Return the [X, Y] coordinate for the center point of the cell that contains the specified text.  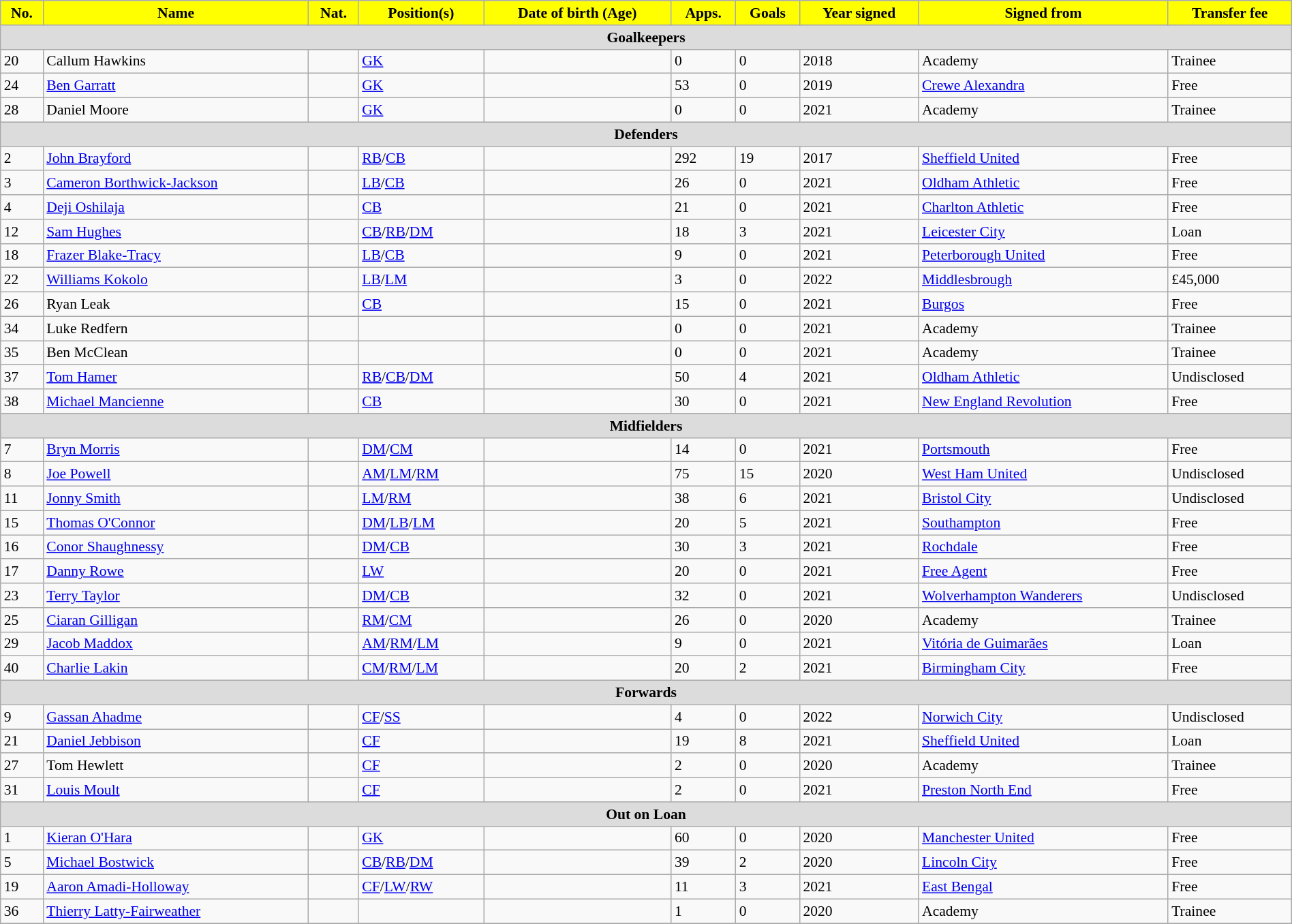
Conor Shaughnessy [176, 547]
Ben McClean [176, 353]
Name [176, 13]
Thomas O'Connor [176, 523]
East Bengal [1043, 887]
Tom Hewlett [176, 766]
No. [22, 13]
60 [703, 838]
Midfielders [646, 426]
CF/SS [421, 717]
12 [22, 232]
Louis Moult [176, 790]
Charlie Lakin [176, 668]
Daniel Moore [176, 110]
AM/RM/LM [421, 644]
Thierry Latty-Fairweather [176, 911]
22 [22, 280]
CM/RM/LM [421, 668]
CF/LW/RW [421, 887]
53 [703, 86]
Position(s) [421, 13]
Williams Kokolo [176, 280]
14 [703, 450]
Bryn Morris [176, 450]
17 [22, 572]
Signed from [1043, 13]
50 [703, 378]
Callum Hawkins [176, 61]
Rochdale [1043, 547]
Jacob Maddox [176, 644]
7 [22, 450]
35 [22, 353]
Defenders [646, 134]
2018 [859, 61]
292 [703, 159]
Peterborough United [1043, 256]
Transfer fee [1229, 13]
Middlesbrough [1043, 280]
Wolverhampton Wanderers [1043, 596]
Nat. [334, 13]
Luke Redfern [176, 328]
DM/LB/LM [421, 523]
Birmingham City [1043, 668]
Tom Hamer [176, 378]
Goals [768, 13]
2019 [859, 86]
RB/CB/DM [421, 378]
23 [22, 596]
Aaron Amadi-Holloway [176, 887]
2017 [859, 159]
28 [22, 110]
Michael Mancienne [176, 401]
Ciaran Gilligan [176, 620]
Southampton [1043, 523]
Frazer Blake-Tracy [176, 256]
Kieran O'Hara [176, 838]
39 [703, 863]
Sam Hughes [176, 232]
Burgos [1043, 305]
RB/CB [421, 159]
Preston North End [1043, 790]
Bristol City [1043, 499]
Manchester United [1043, 838]
Cameron Borthwick-Jackson [176, 183]
Daniel Jebbison [176, 741]
West Ham United [1043, 474]
32 [703, 596]
Michael Bostwick [176, 863]
Apps. [703, 13]
Out on Loan [646, 814]
40 [22, 668]
31 [22, 790]
Date of birth (Age) [578, 13]
Year signed [859, 13]
Portsmouth [1043, 450]
Leicester City [1043, 232]
RM/CM [421, 620]
John Brayford [176, 159]
Crewe Alexandra [1043, 86]
Forwards [646, 693]
LB/LM [421, 280]
Norwich City [1043, 717]
LM/RM [421, 499]
Lincoln City [1043, 863]
36 [22, 911]
Danny Rowe [176, 572]
Free Agent [1043, 572]
24 [22, 86]
29 [22, 644]
AM/LM/RM [421, 474]
Ryan Leak [176, 305]
Vitória de Guimarães [1043, 644]
16 [22, 547]
£45,000 [1229, 280]
25 [22, 620]
DM/CM [421, 450]
37 [22, 378]
6 [768, 499]
Jonny Smith [176, 499]
75 [703, 474]
Terry Taylor [176, 596]
LW [421, 572]
Charlton Athletic [1043, 207]
Deji Oshilaja [176, 207]
Ben Garratt [176, 86]
New England Revolution [1043, 401]
27 [22, 766]
Joe Powell [176, 474]
Goalkeepers [646, 37]
Gassan Ahadme [176, 717]
34 [22, 328]
